Pinpoint the cell where the given text exists, returning its (x, y) midpoint coordinate. 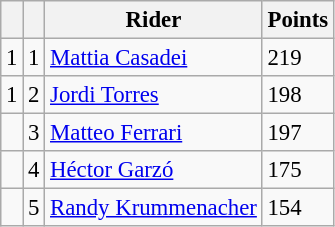
Randy Krummenacher (154, 208)
197 (298, 133)
198 (298, 95)
Mattia Casadei (154, 58)
4 (34, 170)
154 (298, 208)
Héctor Garzó (154, 170)
Matteo Ferrari (154, 133)
175 (298, 170)
2 (34, 95)
3 (34, 133)
Jordi Torres (154, 95)
Points (298, 20)
5 (34, 208)
219 (298, 58)
Rider (154, 20)
